Locate the cell with the specified text and output its [x, y] center coordinate. 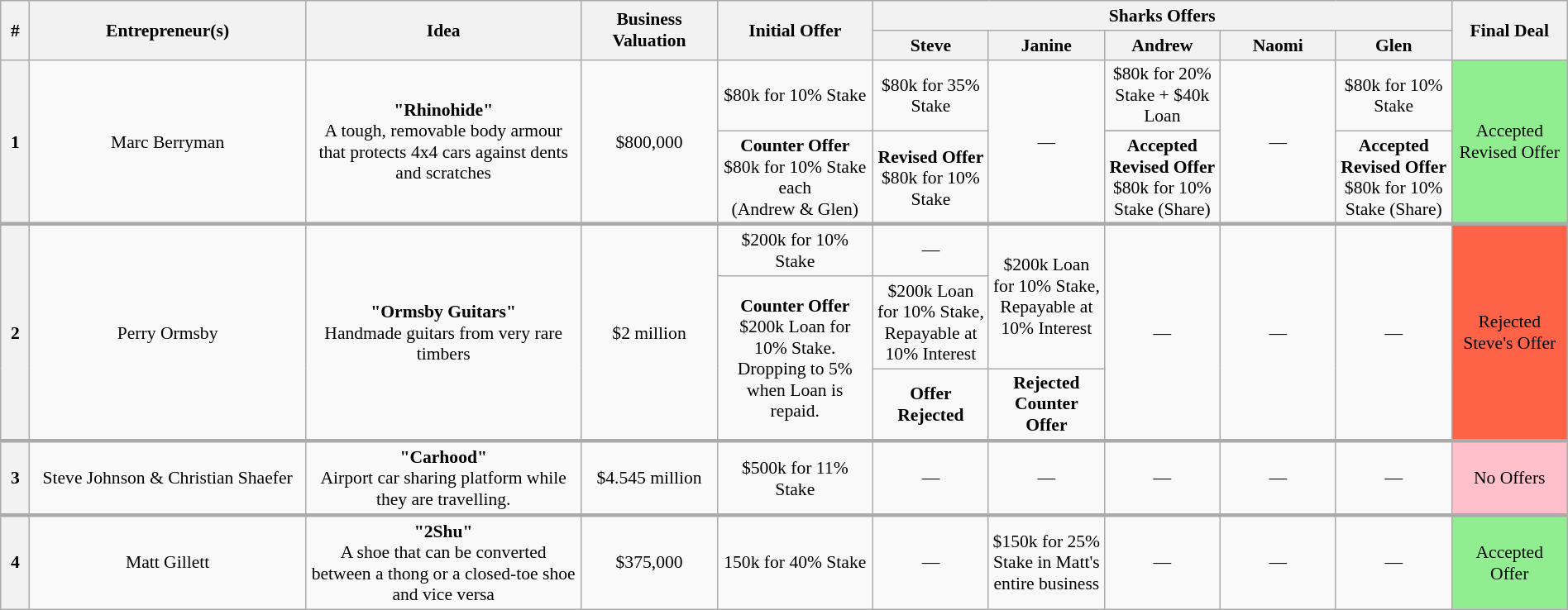
Rejected Counter Offer [1046, 405]
$200k for 10% Stake [795, 250]
No Offers [1509, 479]
Counter Offer$80k for 10% Stake each (Andrew & Glen) [795, 178]
Counter Offer$200k Loan for 10% Stake. Dropping to 5% when Loan is repaid. [795, 359]
2 [15, 332]
$80k for 20% Stake + $40k Loan [1162, 96]
$500k for 11% Stake [795, 479]
Perry Ormsby [168, 332]
$150k for 25% Stake in Matt's entire business [1046, 563]
4 [15, 563]
Idea [443, 30]
Accepted Offer [1509, 563]
Janine [1046, 45]
Accepted Revised Offer [1509, 142]
Rejected Steve's Offer [1509, 332]
Initial Offer [795, 30]
1 [15, 142]
$800,000 [649, 142]
Offer Rejected [930, 405]
# [15, 30]
Steve [930, 45]
Revised Offer$80k for 10% Stake [930, 178]
Matt Gillett [168, 563]
Marc Berryman [168, 142]
$80k for 35% Stake [930, 96]
Andrew [1162, 45]
"Carhood" Airport car sharing platform while they are travelling. [443, 479]
Entrepreneur(s) [168, 30]
$2 million [649, 332]
"Ormsby Guitars" Handmade guitars from very rare timbers [443, 332]
Steve Johnson & Christian Shaefer [168, 479]
$4.545 million [649, 479]
"Rhinohide" A tough, removable body armour that protects 4x4 cars against dents and scratches [443, 142]
3 [15, 479]
Glen [1394, 45]
Final Deal [1509, 30]
Naomi [1278, 45]
150k for 40% Stake [795, 563]
$375,000 [649, 563]
Business Valuation [649, 30]
"2Shu" A shoe that can be converted between a thong or a closed-toe shoe and vice versa [443, 563]
Sharks Offers [1162, 16]
